Pinpoint the cell where the given text exists, returning its (x, y) midpoint coordinate. 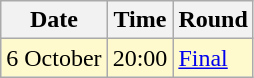
Round (213, 20)
20:00 (140, 58)
Date (54, 20)
Final (213, 58)
6 October (54, 58)
Time (140, 20)
